Find where the given text appears and provide that cell's center as [x, y] coordinate. 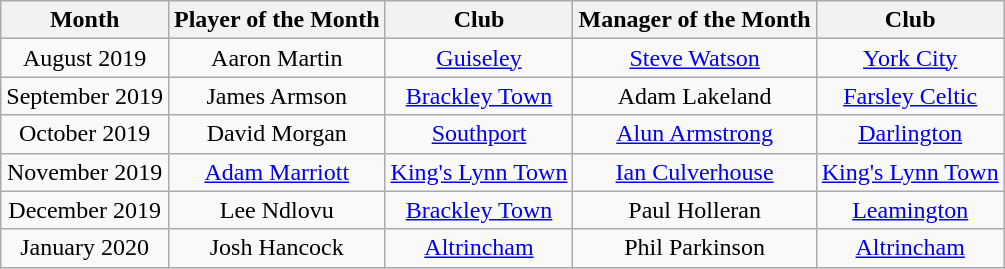
Month [85, 20]
Aaron Martin [276, 58]
Player of the Month [276, 20]
Darlington [910, 134]
October 2019 [85, 134]
Paul Holleran [694, 210]
Adam Marriott [276, 172]
Farsley Celtic [910, 96]
James Armson [276, 96]
York City [910, 58]
January 2020 [85, 248]
Southport [479, 134]
Ian Culverhouse [694, 172]
December 2019 [85, 210]
David Morgan [276, 134]
Leamington [910, 210]
September 2019 [85, 96]
Adam Lakeland [694, 96]
Phil Parkinson [694, 248]
Lee Ndlovu [276, 210]
Steve Watson [694, 58]
Josh Hancock [276, 248]
Guiseley [479, 58]
August 2019 [85, 58]
Alun Armstrong [694, 134]
Manager of the Month [694, 20]
November 2019 [85, 172]
